Output the (X, Y) coordinate of the center of the cell containing the given text.  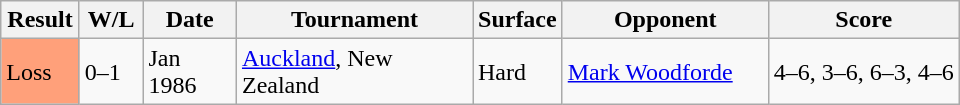
Auckland, New Zealand (354, 72)
Hard (517, 72)
Date (190, 20)
Mark Woodforde (665, 72)
Jan 1986 (190, 72)
Result (40, 20)
4–6, 3–6, 6–3, 4–6 (864, 72)
W/L (111, 20)
0–1 (111, 72)
Score (864, 20)
Loss (40, 72)
Opponent (665, 20)
Tournament (354, 20)
Surface (517, 20)
